Identify which cell holds the provided text, then report its [X, Y] central coordinate. 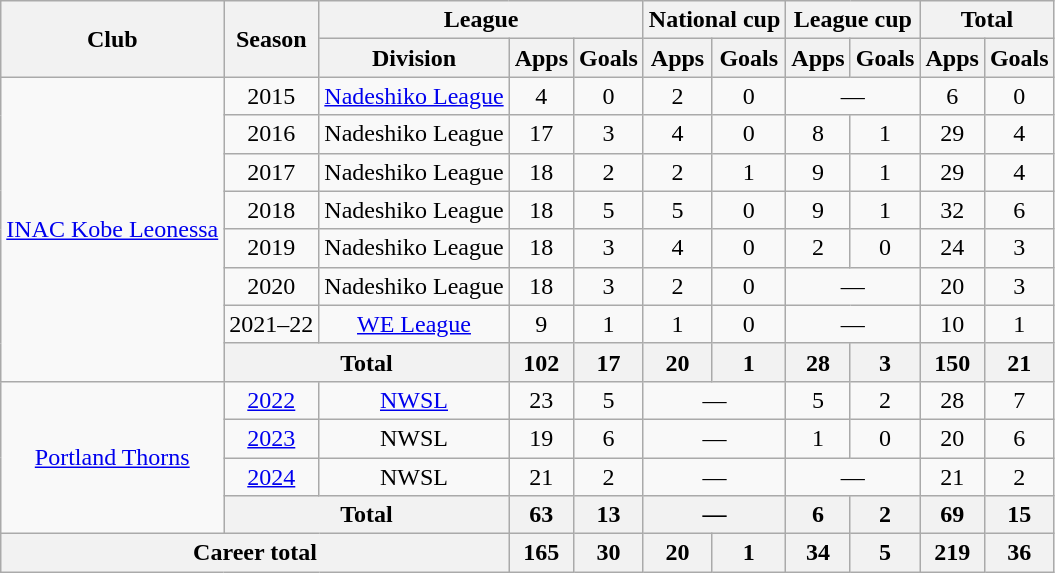
Season [272, 39]
2020 [272, 286]
National cup [714, 20]
10 [952, 324]
219 [952, 553]
165 [541, 553]
2016 [272, 134]
32 [952, 210]
2021–22 [272, 324]
2017 [272, 172]
2022 [272, 400]
34 [818, 553]
2024 [272, 477]
13 [609, 515]
WE League [414, 324]
Portland Thorns [112, 457]
7 [1019, 400]
23 [541, 400]
30 [609, 553]
19 [541, 438]
8 [818, 134]
150 [952, 362]
2015 [272, 96]
Career total [255, 553]
League cup [853, 20]
24 [952, 248]
102 [541, 362]
63 [541, 515]
Division [414, 58]
League [482, 20]
INAC Kobe Leonessa [112, 229]
36 [1019, 553]
2018 [272, 210]
2019 [272, 248]
15 [1019, 515]
2023 [272, 438]
69 [952, 515]
Club [112, 39]
